Search for the cell housing the specified text and yield its [x, y] center coordinate. 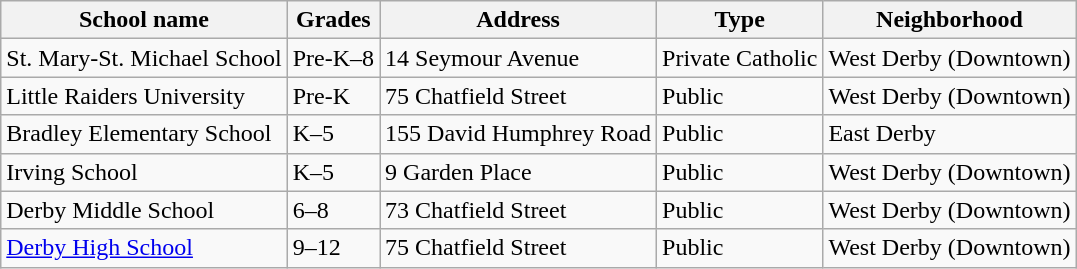
Irving School [144, 172]
6–8 [333, 210]
Pre-K–8 [333, 58]
Grades [333, 20]
Neighborhood [950, 20]
Pre-K [333, 96]
Little Raiders University [144, 96]
School name [144, 20]
9–12 [333, 248]
Type [740, 20]
155 David Humphrey Road [518, 134]
East Derby [950, 134]
Address [518, 20]
9 Garden Place [518, 172]
Derby Middle School [144, 210]
Private Catholic [740, 58]
Derby High School [144, 248]
14 Seymour Avenue [518, 58]
Bradley Elementary School [144, 134]
73 Chatfield Street [518, 210]
St. Mary-St. Michael School [144, 58]
